For the text-containing cell, return its midpoint in [X, Y] coordinate format. 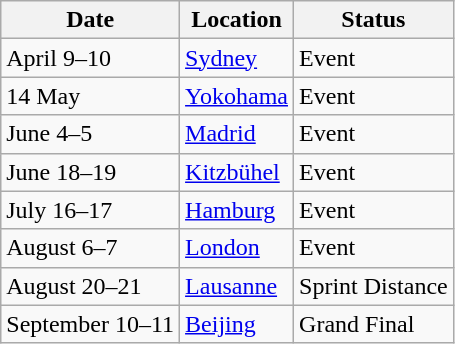
Grand Final [374, 324]
Sprint Distance [374, 286]
July 16–17 [90, 210]
Madrid [237, 134]
August 6–7 [90, 248]
Status [374, 20]
Beijing [237, 324]
London [237, 248]
April 9–10 [90, 58]
June 4–5 [90, 134]
Date [90, 20]
Location [237, 20]
June 18–19 [90, 172]
Sydney [237, 58]
14 May [90, 96]
Lausanne [237, 286]
Yokohama [237, 96]
Hamburg [237, 210]
Kitzbühel [237, 172]
August 20–21 [90, 286]
September 10–11 [90, 324]
